Return the (x, y) coordinate for the center point of the cell that contains the specified text.  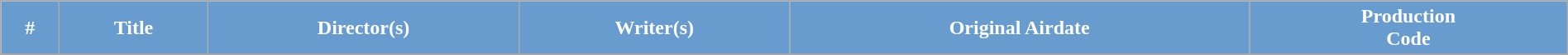
Director(s) (363, 28)
# (30, 28)
Title (134, 28)
Writer(s) (655, 28)
Original Airdate (1020, 28)
ProductionCode (1409, 28)
